Locate the cell with the specified text and output its (x, y) center coordinate. 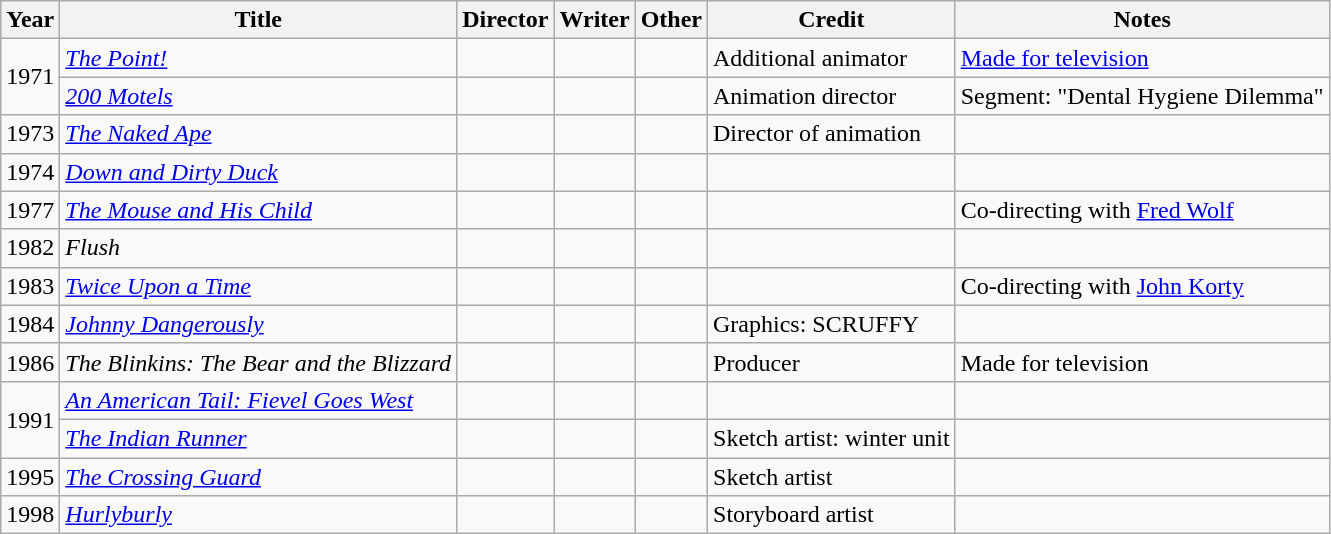
1995 (30, 477)
Year (30, 20)
200 Motels (258, 96)
1977 (30, 210)
1984 (30, 324)
Title (258, 20)
Director of animation (832, 134)
Producer (832, 362)
Down and Dirty Duck (258, 172)
Johnny Dangerously (258, 324)
Graphics: SCRUFFY (832, 324)
Notes (1142, 20)
Flush (258, 248)
Animation director (832, 96)
1973 (30, 134)
Co-directing with Fred Wolf (1142, 210)
Storyboard artist (832, 515)
1974 (30, 172)
1983 (30, 286)
The Point! (258, 58)
Director (506, 20)
Hurlyburly (258, 515)
Other (671, 20)
An American Tail: Fievel Goes West (258, 400)
Co-directing with John Korty (1142, 286)
The Blinkins: The Bear and the Blizzard (258, 362)
1986 (30, 362)
1982 (30, 248)
Writer (594, 20)
Additional animator (832, 58)
The Mouse and His Child (258, 210)
Credit (832, 20)
1971 (30, 77)
Sketch artist: winter unit (832, 438)
Twice Upon a Time (258, 286)
Segment: "Dental Hygiene Dilemma" (1142, 96)
Sketch artist (832, 477)
The Indian Runner (258, 438)
1998 (30, 515)
The Naked Ape (258, 134)
1991 (30, 419)
The Crossing Guard (258, 477)
